Return the [x, y] coordinate for the center point of the cell that contains the specified text.  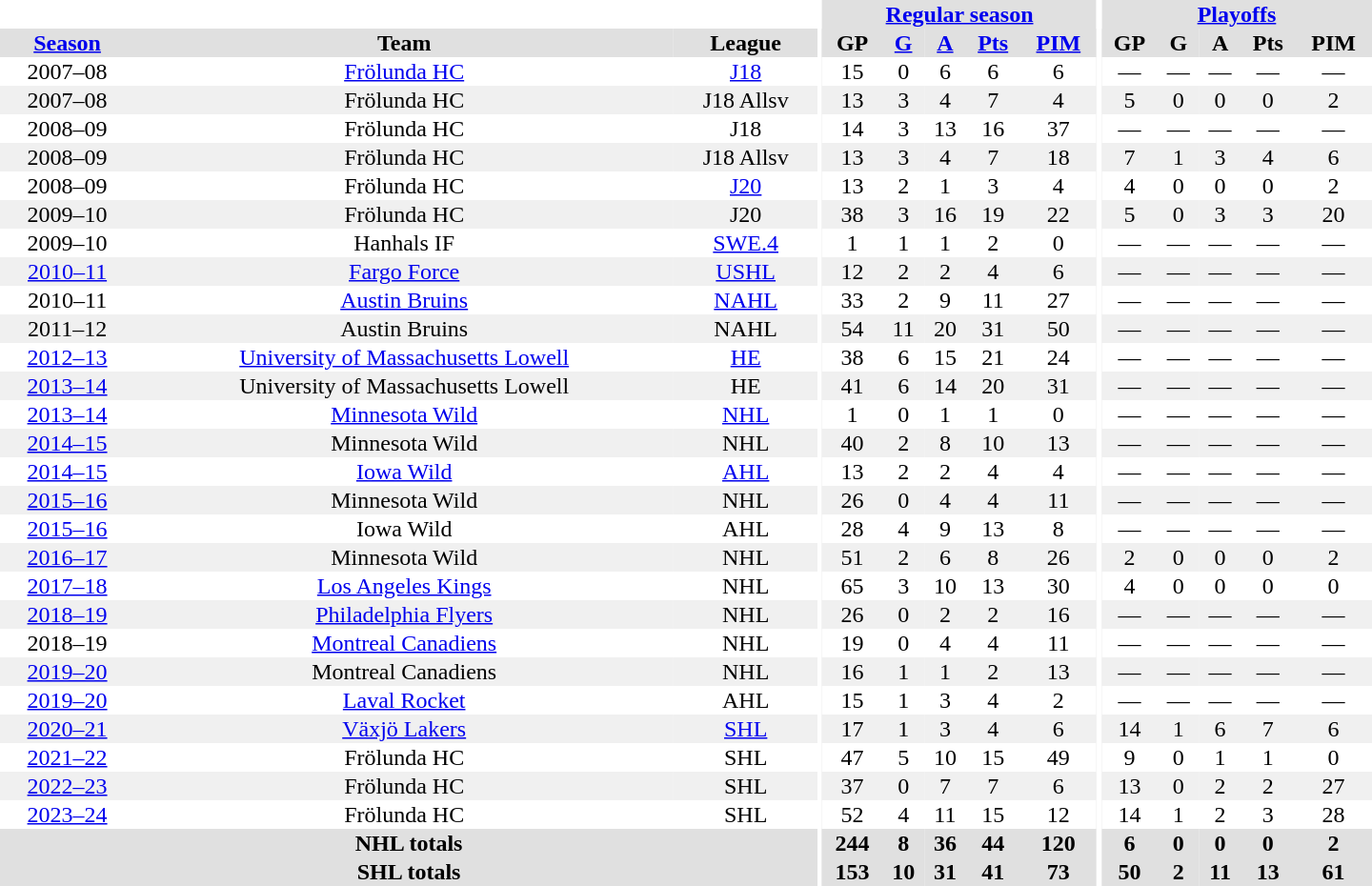
153 [852, 872]
36 [945, 843]
120 [1059, 843]
61 [1334, 872]
40 [852, 443]
2021–22 [67, 757]
2012–13 [67, 357]
2022–23 [67, 786]
USHL [745, 272]
Hanhals IF [404, 243]
21 [993, 357]
54 [852, 329]
33 [852, 300]
Season [67, 43]
244 [852, 843]
49 [1059, 757]
2016–17 [67, 557]
73 [1059, 872]
Philadelphia Flyers [404, 614]
Regular season [959, 14]
Laval Rocket [404, 700]
2011–12 [67, 329]
2023–24 [67, 815]
2020–21 [67, 729]
51 [852, 557]
SHL totals [409, 872]
League [745, 43]
17 [852, 729]
SWE.4 [745, 243]
18 [1059, 157]
Fargo Force [404, 272]
24 [1059, 357]
22 [1059, 214]
Team [404, 43]
Växjö Lakers [404, 729]
Los Angeles Kings [404, 586]
52 [852, 815]
Playoffs [1237, 14]
2017–18 [67, 586]
30 [1059, 586]
NHL totals [409, 843]
44 [993, 843]
65 [852, 586]
47 [852, 757]
